Identify which cell holds the provided text, then report its [X, Y] central coordinate. 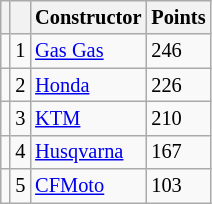
103 [178, 186]
KTM [88, 118]
5 [20, 186]
226 [178, 85]
1 [20, 51]
Honda [88, 85]
Gas Gas [88, 51]
CFMoto [88, 186]
Husqvarna [88, 152]
167 [178, 152]
4 [20, 152]
Constructor [88, 17]
246 [178, 51]
210 [178, 118]
Points [178, 17]
2 [20, 85]
3 [20, 118]
